Provide the (X, Y) coordinate of the cell's center where the given text is located.  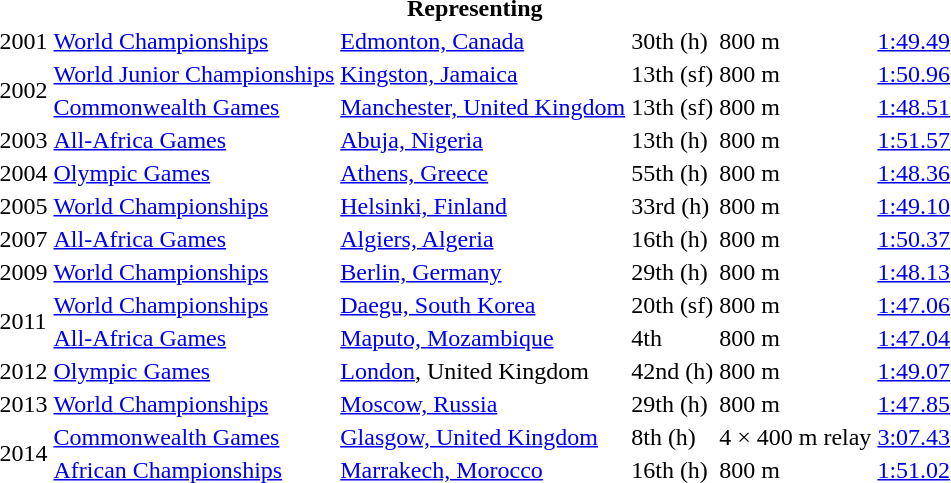
London, United Kingdom (483, 371)
33rd (h) (672, 206)
Algiers, Algeria (483, 239)
42nd (h) (672, 371)
20th (sf) (672, 305)
Kingston, Jamaica (483, 74)
Edmonton, Canada (483, 41)
Daegu, South Korea (483, 305)
4 × 400 m relay (796, 437)
4th (672, 338)
Abuja, Nigeria (483, 140)
30th (h) (672, 41)
Maputo, Mozambique (483, 338)
Glasgow, United Kingdom (483, 437)
13th (h) (672, 140)
Manchester, United Kingdom (483, 107)
Moscow, Russia (483, 404)
55th (h) (672, 173)
Berlin, Germany (483, 272)
8th (h) (672, 437)
Helsinki, Finland (483, 206)
World Junior Championships (194, 74)
Athens, Greece (483, 173)
16th (h) (672, 239)
